Capture the cell that displays the provided text and extract its [X, Y] central coordinate. 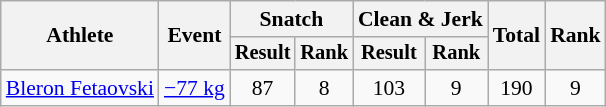
8 [324, 88]
−77 kg [194, 88]
Athlete [80, 36]
Bleron Fetaovski [80, 88]
190 [516, 88]
Event [194, 36]
Total [516, 36]
87 [263, 88]
103 [389, 88]
Snatch [292, 19]
Clean & Jerk [420, 19]
